Provide the [X, Y] coordinate of the cell's center where the given text is located.  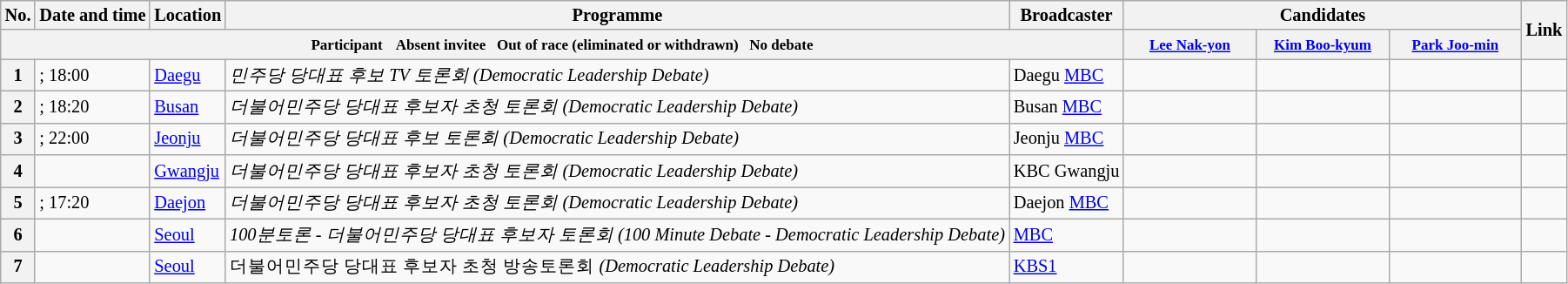
더불어민주당 당대표 후보자 초청 방송토론회 (Democratic Leadership Debate) [618, 267]
KBS1 [1067, 267]
Jeonju [188, 139]
Participant Absent invitee Out of race (eliminated or withdrawn) No debate [562, 44]
민주당 당대표 후보 TV 토론회 (Democratic Leadership Debate) [618, 75]
Kim Boo-kyum [1323, 44]
3 [18, 139]
Jeonju MBC [1067, 139]
4 [18, 171]
; 18:20 [92, 106]
; 17:20 [92, 202]
MBC [1067, 235]
Lee Nak-yon [1189, 44]
Programme [618, 15]
Broadcaster [1067, 15]
100분토론 - 더불어민주당 당대표 후보자 토론회 (100 Minute Debate - Democratic Leadership Debate) [618, 235]
6 [18, 235]
Daegu MBC [1067, 75]
; 18:00 [92, 75]
Location [188, 15]
7 [18, 267]
Daegu [188, 75]
No. [18, 15]
Candidates [1323, 15]
2 [18, 106]
; 22:00 [92, 139]
Daejon [188, 202]
Gwangju [188, 171]
1 [18, 75]
Date and time [92, 15]
더불어민주당 당대표 후보 토론회 (Democratic Leadership Debate) [618, 139]
Park Joo-min [1455, 44]
Busan [188, 106]
5 [18, 202]
Busan MBC [1067, 106]
Daejon MBC [1067, 202]
Link [1545, 30]
KBC Gwangju [1067, 171]
